Provide the (X, Y) coordinate of the cell's center where the given text is located.  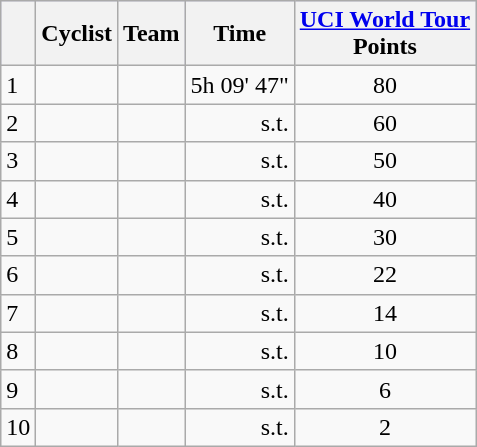
Team (152, 34)
14 (384, 313)
5 (18, 237)
Time (240, 34)
3 (18, 161)
22 (384, 275)
40 (384, 199)
5h 09' 47" (240, 85)
50 (384, 161)
UCI World TourPoints (384, 34)
1 (18, 85)
9 (18, 389)
7 (18, 313)
60 (384, 123)
4 (18, 199)
Cyclist (77, 34)
30 (384, 237)
80 (384, 85)
8 (18, 351)
